Extract the (x, y) coordinate from the center of the cell holding the provided text.  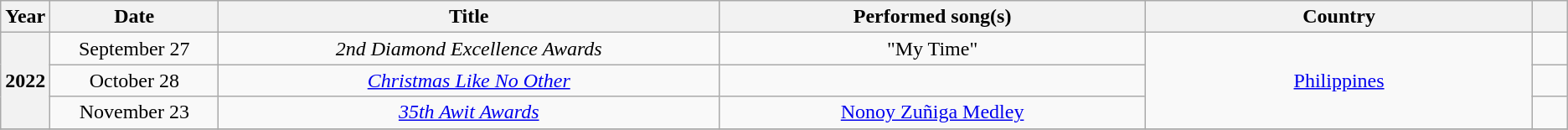
November 23 (134, 112)
2nd Diamond Excellence Awards (469, 49)
September 27 (134, 49)
35th Awit Awards (469, 112)
Country (1338, 17)
Performed song(s) (933, 17)
2022 (25, 81)
Philippines (1338, 81)
"My Time" (933, 49)
Title (469, 17)
Date (134, 17)
Year (25, 17)
Nonoy Zuñiga Medley (933, 112)
Christmas Like No Other (469, 81)
October 28 (134, 81)
